Determine the [X, Y] coordinate at the center of the cell enclosing the given text.  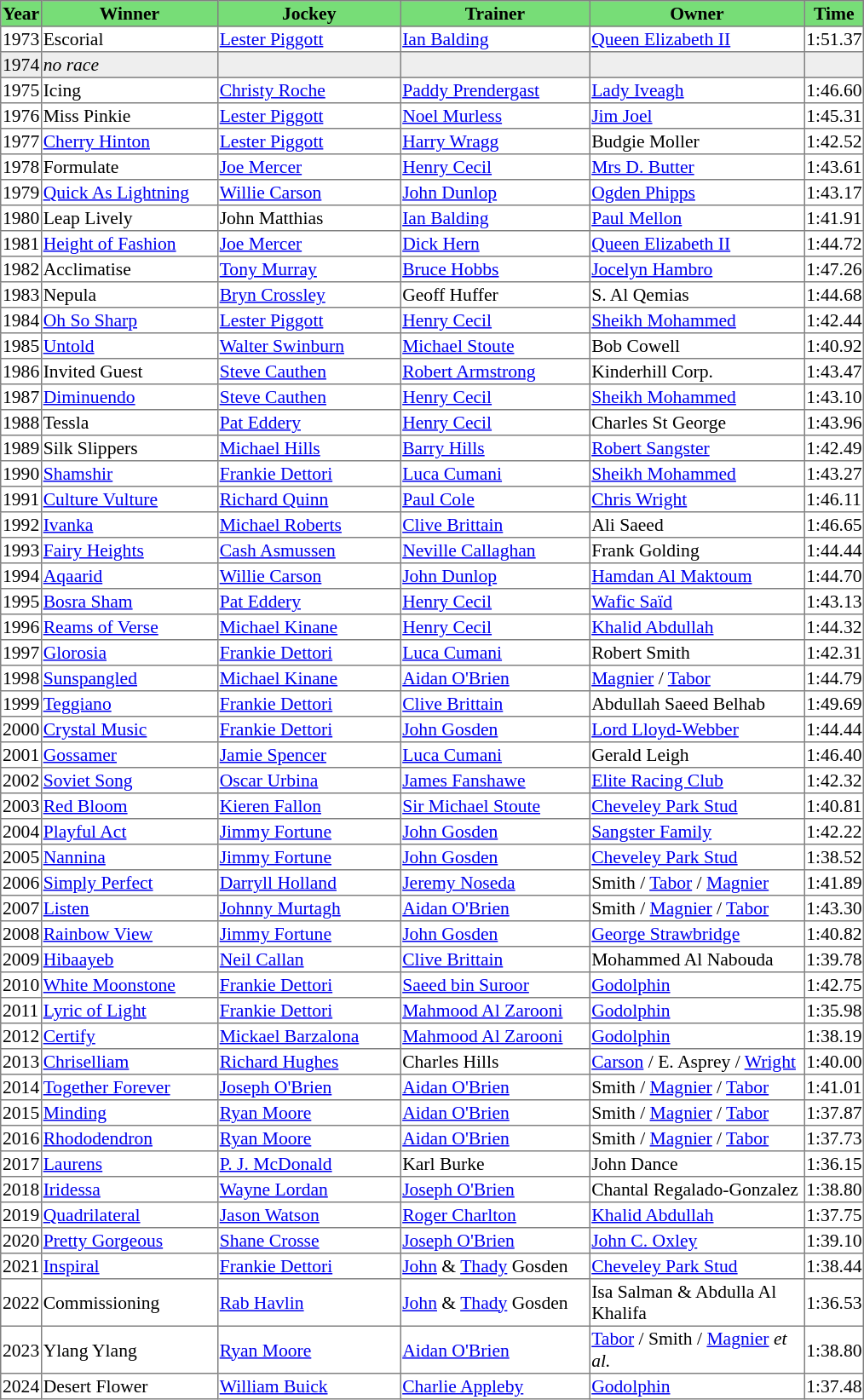
Lord Lloyd-Webber [697, 729]
Shane Crosse [308, 1241]
Michael Stoute [495, 346]
Winner [130, 14]
Charles St George [697, 423]
1993 [21, 550]
Tony Murray [308, 269]
Leap Lively [130, 218]
1:39.78 [834, 959]
no race [130, 65]
2017 [21, 1164]
1:43.30 [834, 908]
Gerald Leigh [697, 755]
Bruce Hobbs [495, 269]
Jocelyn Hambro [697, 269]
George Strawbridge [697, 934]
Darryll Holland [308, 883]
Walter Swinburn [308, 346]
2000 [21, 729]
1976 [21, 116]
1:43.27 [834, 474]
Johnny Murtagh [308, 908]
2007 [21, 908]
Ylang Ylang [130, 1350]
1980 [21, 218]
2005 [21, 857]
Listen [130, 908]
1:44.79 [834, 678]
Mohammed Al Nabouda [697, 959]
Sunspangled [130, 678]
1:37.73 [834, 1138]
Quadrilateral [130, 1215]
Red Bloom [130, 806]
Robert Sangster [697, 448]
S. Al Qemias [697, 295]
1:41.89 [834, 883]
1:41.01 [834, 1087]
Formulate [130, 167]
Year [21, 14]
Inspiral [130, 1266]
Christy Roche [308, 90]
Mickael Barzalona [308, 1036]
2018 [21, 1190]
1:49.69 [834, 704]
Cash Asmussen [308, 550]
1:42.22 [834, 832]
Jockey [308, 14]
2016 [21, 1138]
Sangster Family [697, 832]
Aqaarid [130, 576]
Geoff Huffer [495, 295]
Iridessa [130, 1190]
Frank Golding [697, 550]
1:47.26 [834, 269]
Untold [130, 346]
Quick As Lightning [130, 193]
1:41.91 [834, 218]
Crystal Music [130, 729]
Silk Slippers [130, 448]
Saeed bin Suroor [495, 985]
Neil Callan [308, 959]
Invited Guest [130, 372]
Commissioning [130, 1303]
1979 [21, 193]
2011 [21, 1011]
Soviet Song [130, 781]
1:39.10 [834, 1241]
Gossamer [130, 755]
Minding [130, 1113]
2009 [21, 959]
Bryn Crossley [308, 295]
1:40.81 [834, 806]
Owner [697, 14]
1996 [21, 627]
Icing [130, 90]
1:46.40 [834, 755]
2006 [21, 883]
1986 [21, 372]
Mrs D. Butter [697, 167]
Hibaayeb [130, 959]
Michael Hills [308, 448]
Acclimatise [130, 269]
Lyric of Light [130, 1011]
2015 [21, 1113]
2021 [21, 1266]
Together Forever [130, 1087]
1:44.72 [834, 244]
Robert Smith [697, 653]
Nannina [130, 857]
Chris Wright [697, 499]
1987 [21, 397]
1:36.15 [834, 1164]
Budgie Moller [697, 141]
Ivanka [130, 525]
1:43.13 [834, 602]
Time [834, 14]
1974 [21, 65]
2012 [21, 1036]
Fairy Heights [130, 550]
1:36.53 [834, 1303]
Elite Racing Club [697, 781]
1:40.00 [834, 1062]
Wayne Lordan [308, 1190]
Ali Saeed [697, 525]
Simply Perfect [130, 883]
Tessla [130, 423]
1994 [21, 576]
1984 [21, 320]
1997 [21, 653]
Rainbow View [130, 934]
1:38.19 [834, 1036]
1982 [21, 269]
Teggiano [130, 704]
2010 [21, 985]
1:40.92 [834, 346]
Paddy Prendergast [495, 90]
Wafic Saïd [697, 602]
1:46.11 [834, 499]
1:42.75 [834, 985]
John Dance [697, 1164]
Carson / E. Asprey / Wright [697, 1062]
Chriselliam [130, 1062]
Kieren Fallon [308, 806]
Neville Callaghan [495, 550]
Playful Act [130, 832]
1977 [21, 141]
Hamdan Al Maktoum [697, 576]
1:37.75 [834, 1215]
Ogden Phipps [697, 193]
P. J. McDonald [308, 1164]
1:42.49 [834, 448]
Chantal Regalado-Gonzalez [697, 1190]
1983 [21, 295]
Diminuendo [130, 397]
Charlie Appleby [495, 1386]
1:46.60 [834, 90]
1:35.98 [834, 1011]
1990 [21, 474]
White Moonstone [130, 985]
1:42.52 [834, 141]
Oh So Sharp [130, 320]
1:37.48 [834, 1386]
1978 [21, 167]
1:43.61 [834, 167]
Lady Iveagh [697, 90]
Jim Joel [697, 116]
1995 [21, 602]
1:42.44 [834, 320]
1:42.32 [834, 781]
Oscar Urbina [308, 781]
Certify [130, 1036]
1:45.31 [834, 116]
1:42.31 [834, 653]
1998 [21, 678]
1:44.68 [834, 295]
Charles Hills [495, 1062]
Michael Roberts [308, 525]
2024 [21, 1386]
Trainer [495, 14]
Desert Flower [130, 1386]
2014 [21, 1087]
1989 [21, 448]
Dick Hern [495, 244]
1:44.70 [834, 576]
1:43.47 [834, 372]
1:43.10 [834, 397]
2008 [21, 934]
1:43.96 [834, 423]
2004 [21, 832]
Karl Burke [495, 1164]
2023 [21, 1350]
Jamie Spencer [308, 755]
Richard Quinn [308, 499]
William Buick [308, 1386]
Abdullah Saeed Belhab [697, 704]
James Fanshawe [495, 781]
Height of Fashion [130, 244]
Paul Mellon [697, 218]
Paul Cole [495, 499]
Barry Hills [495, 448]
Culture Vulture [130, 499]
1999 [21, 704]
Laurens [130, 1164]
Jason Watson [308, 1215]
Magnier / Tabor [697, 678]
Bosra Sham [130, 602]
Reams of Verse [130, 627]
Kinderhill Corp. [697, 372]
Jeremy Noseda [495, 883]
Cherry Hinton [130, 141]
Bob Cowell [697, 346]
Smith / Tabor / Magnier [697, 883]
Miss Pinkie [130, 116]
Rhododendron [130, 1138]
1:38.44 [834, 1266]
1988 [21, 423]
Pretty Gorgeous [130, 1241]
2022 [21, 1303]
Richard Hughes [308, 1062]
John C. Oxley [697, 1241]
Tabor / Smith / Magnier et al. [697, 1350]
1985 [21, 346]
1:46.65 [834, 525]
Nepula [130, 295]
1:38.52 [834, 857]
1:44.32 [834, 627]
1:43.17 [834, 193]
Shamshir [130, 474]
1992 [21, 525]
1:51.37 [834, 39]
1991 [21, 499]
2019 [21, 1215]
Isa Salman & Abdulla Al Khalifa [697, 1303]
2002 [21, 781]
Escorial [130, 39]
Roger Charlton [495, 1215]
1:37.87 [834, 1113]
1975 [21, 90]
Noel Murless [495, 116]
Sir Michael Stoute [495, 806]
Glorosia [130, 653]
2001 [21, 755]
Rab Havlin [308, 1303]
1:40.82 [834, 934]
2013 [21, 1062]
John Matthias [308, 218]
Robert Armstrong [495, 372]
1981 [21, 244]
2020 [21, 1241]
2003 [21, 806]
1973 [21, 39]
Harry Wragg [495, 141]
